Provide the [x, y] coordinate of the cell's center where the given text is located.  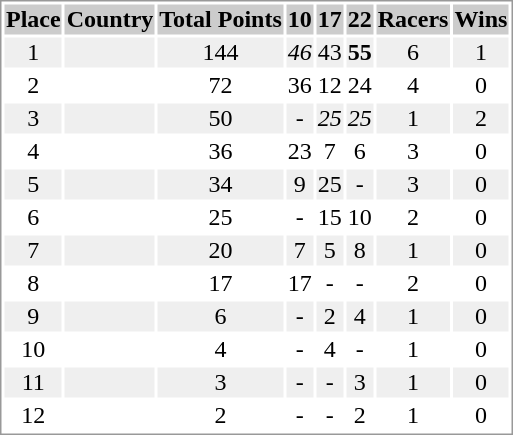
72 [220, 85]
15 [330, 217]
43 [330, 53]
144 [220, 53]
20 [220, 251]
34 [220, 185]
55 [360, 53]
50 [220, 119]
11 [33, 383]
46 [300, 53]
24 [360, 85]
22 [360, 19]
23 [300, 151]
Wins [481, 19]
Racers [413, 19]
Total Points [220, 19]
Country [110, 19]
Place [33, 19]
